Locate the cell with the specified text and output its (x, y) center coordinate. 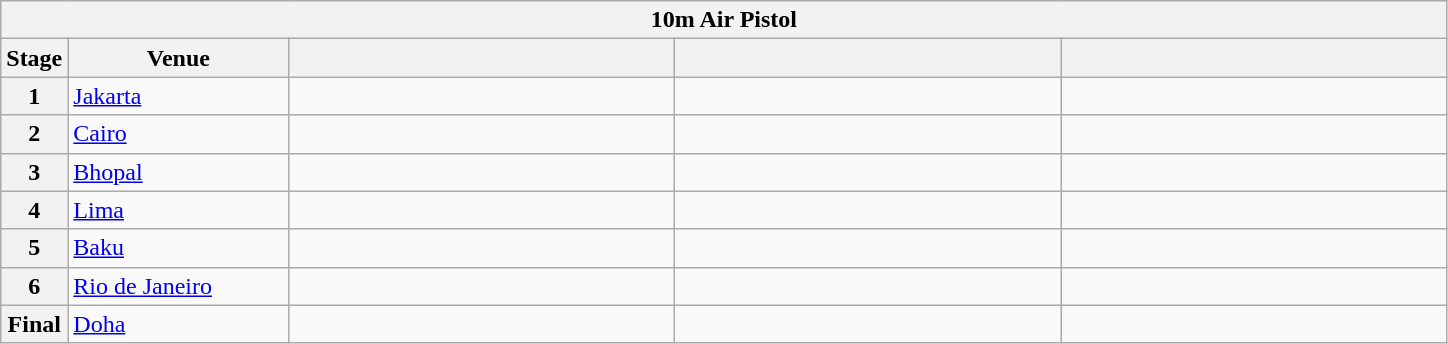
4 (34, 210)
Cairo (178, 134)
Jakarta (178, 96)
Bhopal (178, 172)
2 (34, 134)
Venue (178, 58)
Rio de Janeiro (178, 286)
Doha (178, 324)
6 (34, 286)
5 (34, 248)
Baku (178, 248)
Stage (34, 58)
3 (34, 172)
Lima (178, 210)
10m Air Pistol (724, 20)
1 (34, 96)
Final (34, 324)
